Find where the given text appears and provide that cell's center as (x, y) coordinate. 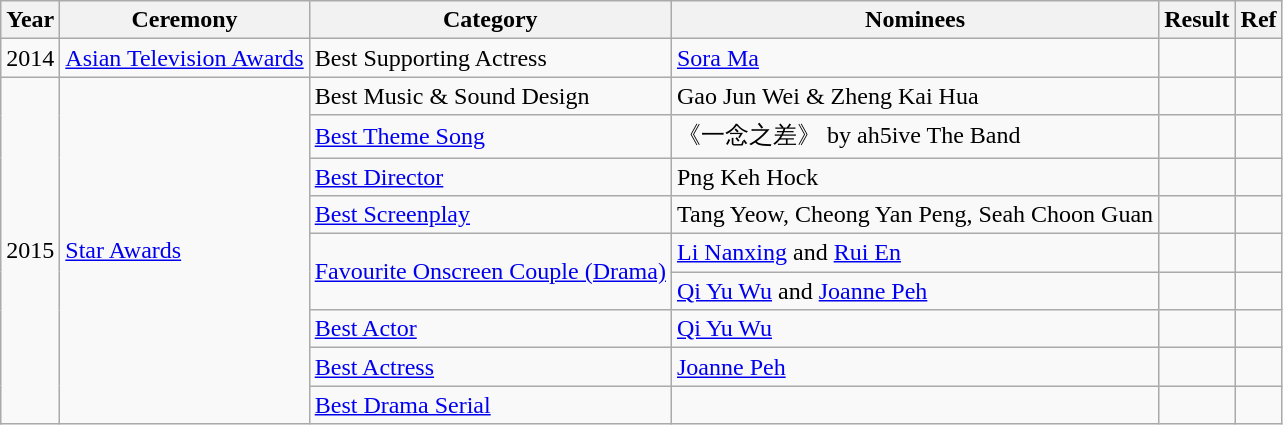
Best Actor (490, 329)
Gao Jun Wei & Zheng Kai Hua (914, 96)
Qi Yu Wu (914, 329)
Sora Ma (914, 58)
Li Nanxing and Rui En (914, 253)
Best Drama Serial (490, 405)
Best Screenplay (490, 215)
Best Music & Sound Design (490, 96)
Ceremony (184, 20)
Year (30, 20)
Tang Yeow, Cheong Yan Peng, Seah Choon Guan (914, 215)
Best Director (490, 177)
Png Keh Hock (914, 177)
Nominees (914, 20)
Joanne Peh (914, 367)
Star Awards (184, 250)
Result (1197, 20)
《一念之差》 by ah5ive The Band (914, 136)
Category (490, 20)
2015 (30, 250)
2014 (30, 58)
Best Supporting Actress (490, 58)
Ref (1258, 20)
Qi Yu Wu and Joanne Peh (914, 291)
Asian Television Awards (184, 58)
Favourite Onscreen Couple (Drama) (490, 272)
Best Theme Song (490, 136)
Best Actress (490, 367)
